Determine the (x, y) coordinate at the center of the cell enclosing the given text.  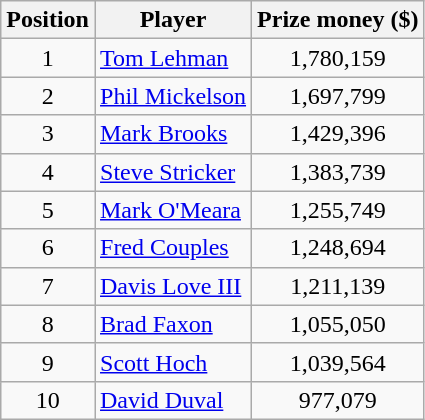
Scott Hoch (172, 362)
1,697,799 (338, 96)
Prize money ($) (338, 20)
3 (48, 134)
1,255,749 (338, 210)
5 (48, 210)
Fred Couples (172, 248)
2 (48, 96)
Tom Lehman (172, 58)
10 (48, 400)
Position (48, 20)
1 (48, 58)
9 (48, 362)
1,429,396 (338, 134)
Steve Stricker (172, 172)
1,248,694 (338, 248)
David Duval (172, 400)
4 (48, 172)
8 (48, 324)
1,780,159 (338, 58)
1,211,139 (338, 286)
1,055,050 (338, 324)
Davis Love III (172, 286)
Player (172, 20)
6 (48, 248)
Brad Faxon (172, 324)
1,039,564 (338, 362)
Mark Brooks (172, 134)
977,079 (338, 400)
Phil Mickelson (172, 96)
Mark O'Meara (172, 210)
7 (48, 286)
1,383,739 (338, 172)
